Provide the [x, y] coordinate of the cell's center where the given text is located.  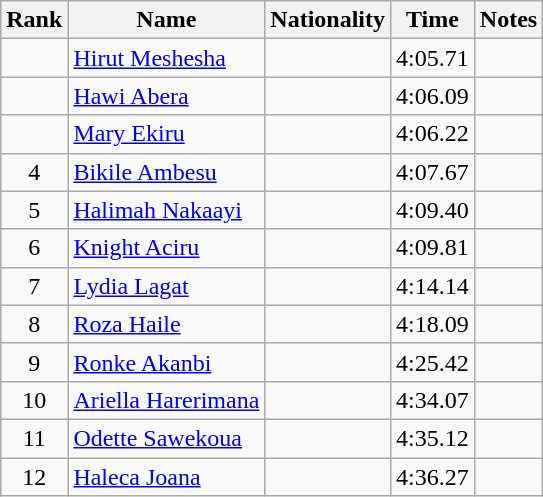
4:05.71 [433, 58]
Odette Sawekoua [166, 438]
Halimah Nakaayi [166, 210]
Rank [34, 20]
4:34.07 [433, 400]
4:09.40 [433, 210]
Hirut Meshesha [166, 58]
4:09.81 [433, 248]
4:06.22 [433, 134]
4:25.42 [433, 362]
4 [34, 172]
Ariella Harerimana [166, 400]
9 [34, 362]
Name [166, 20]
Bikile Ambesu [166, 172]
4:06.09 [433, 96]
10 [34, 400]
4:18.09 [433, 324]
Ronke Akanbi [166, 362]
Lydia Lagat [166, 286]
5 [34, 210]
Nationality [328, 20]
Haleca Joana [166, 477]
12 [34, 477]
8 [34, 324]
4:35.12 [433, 438]
6 [34, 248]
Notes [508, 20]
Knight Aciru [166, 248]
Time [433, 20]
4:07.67 [433, 172]
4:14.14 [433, 286]
Hawi Abera [166, 96]
11 [34, 438]
7 [34, 286]
Roza Haile [166, 324]
4:36.27 [433, 477]
Mary Ekiru [166, 134]
